Pinpoint the cell where the given text exists, returning its (X, Y) midpoint coordinate. 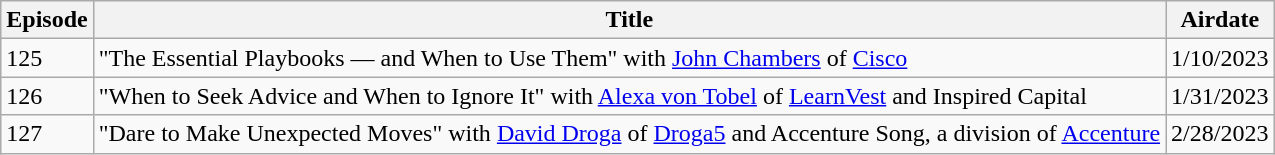
127 (47, 134)
125 (47, 58)
1/31/2023 (1220, 96)
"The Essential Playbooks — and When to Use Them" with John Chambers of Cisco (629, 58)
2/28/2023 (1220, 134)
1/10/2023 (1220, 58)
Airdate (1220, 20)
Title (629, 20)
"When to Seek Advice and When to Ignore It" with Alexa von Tobel of LearnVest and Inspired Capital (629, 96)
126 (47, 96)
"Dare to Make Unexpected Moves" with David Droga of Droga5 and Accenture Song, a division of Accenture (629, 134)
Episode (47, 20)
